Identify which cell holds the provided text, then report its (X, Y) central coordinate. 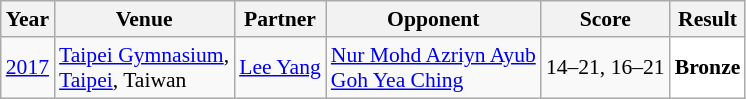
Year (28, 19)
Lee Yang (280, 68)
Score (606, 19)
Opponent (434, 19)
Nur Mohd Azriyn Ayub Goh Yea Ching (434, 68)
Venue (144, 19)
Bronze (708, 68)
14–21, 16–21 (606, 68)
Result (708, 19)
Partner (280, 19)
Taipei Gymnasium,Taipei, Taiwan (144, 68)
2017 (28, 68)
